For the text-containing cell, return its midpoint in (x, y) coordinate format. 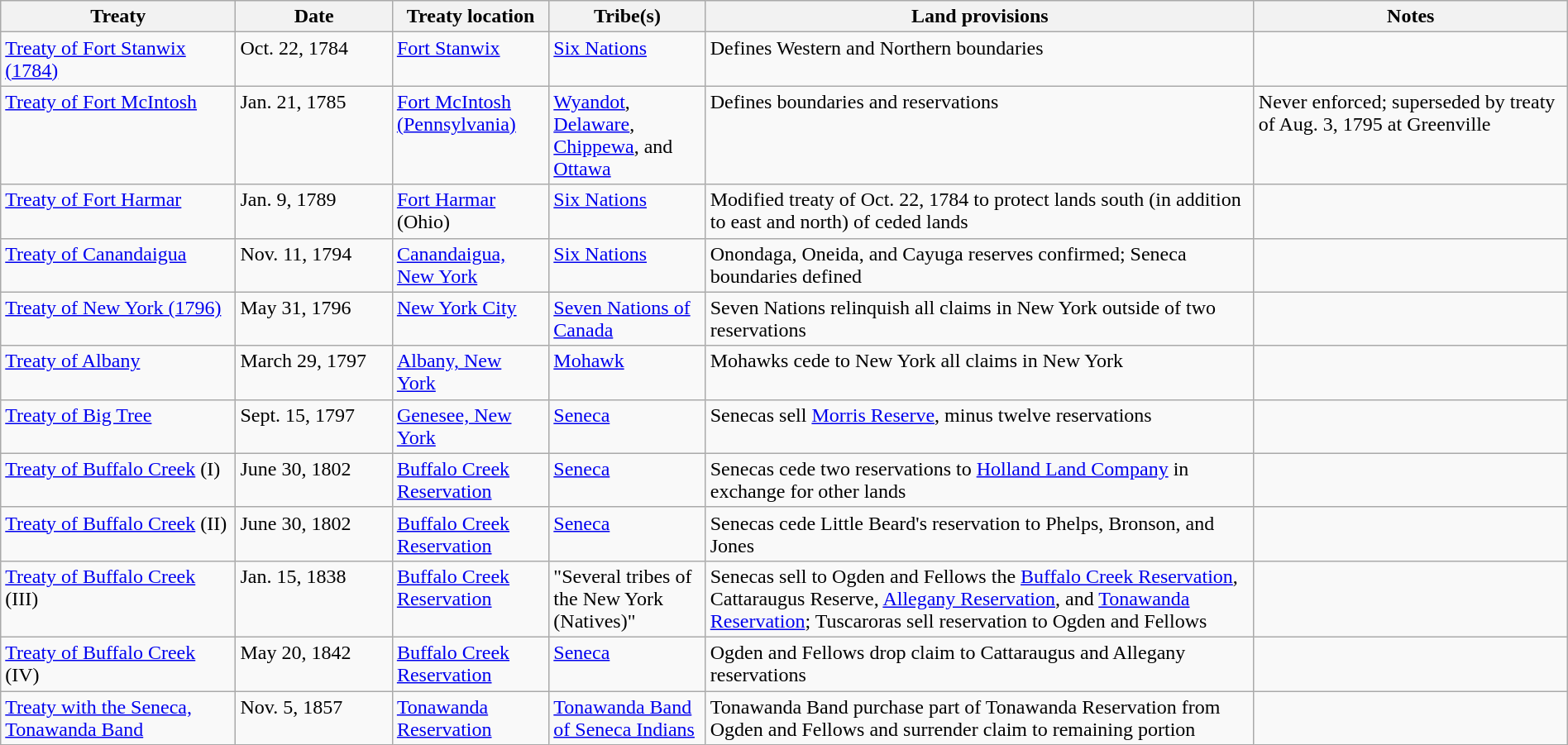
Genesee, New York (470, 427)
Treaty of Buffalo Creek (II) (118, 534)
Tonawanda Band purchase part of Tonawanda Reservation from Ogden and Fellows and surrender claim to remaining portion (979, 718)
Notes (1411, 17)
Tonawanda Band of Seneca Indians (627, 718)
Mohawks cede to New York all claims in New York (979, 372)
Modified treaty of Oct. 22, 1784 to protect lands south (in addition to east and north) of ceded lands (979, 212)
Onondaga, Oneida, and Cayuga reserves confirmed; Seneca boundaries defined (979, 265)
Treaty with the Seneca, Tonawanda Band (118, 718)
Wyandot, Delaware, Chippewa, and Ottawa (627, 136)
Seven Nations relinquish all claims in New York outside of two reservations (979, 319)
Treaty location (470, 17)
Jan. 15, 1838 (314, 599)
New York City (470, 319)
Jan. 21, 1785 (314, 136)
Ogden and Fellows drop claim to Cattaraugus and Allegany reservations (979, 663)
May 31, 1796 (314, 319)
Albany, New York (470, 372)
Defines boundaries and reservations (979, 136)
Treaty of Buffalo Creek (III) (118, 599)
Treaty of New York (1796) (118, 319)
Oct. 22, 1784 (314, 60)
Treaty of Big Tree (118, 427)
Treaty of Fort Stanwix (1784) (118, 60)
Never enforced; superseded by treaty of Aug. 3, 1795 at Greenville (1411, 136)
March 29, 1797 (314, 372)
Senecas cede two reservations to Holland Land Company in exchange for other lands (979, 480)
Treaty of Buffalo Creek (I) (118, 480)
Treaty of Albany (118, 372)
Jan. 9, 1789 (314, 212)
Tribe(s) (627, 17)
Treaty of Fort Harmar (118, 212)
Nov. 5, 1857 (314, 718)
"Several tribes of the New York (Natives)" (627, 599)
Mohawk (627, 372)
Date (314, 17)
Fort Stanwix (470, 60)
Treaty of Canandaigua (118, 265)
Nov. 11, 1794 (314, 265)
Fort McIntosh (Pennsylvania) (470, 136)
Senecas cede Little Beard's reservation to Phelps, Bronson, and Jones (979, 534)
Treaty (118, 17)
Land provisions (979, 17)
May 20, 1842 (314, 663)
Sept. 15, 1797 (314, 427)
Tonawanda Reservation (470, 718)
Treaty of Buffalo Creek (IV) (118, 663)
Seven Nations of Canada (627, 319)
Canandaigua, New York (470, 265)
Fort Harmar (Ohio) (470, 212)
Treaty of Fort McIntosh (118, 136)
Senecas sell Morris Reserve, minus twelve reservations (979, 427)
Defines Western and Northern boundaries (979, 60)
